For the text-containing cell, return its midpoint in (X, Y) coordinate format. 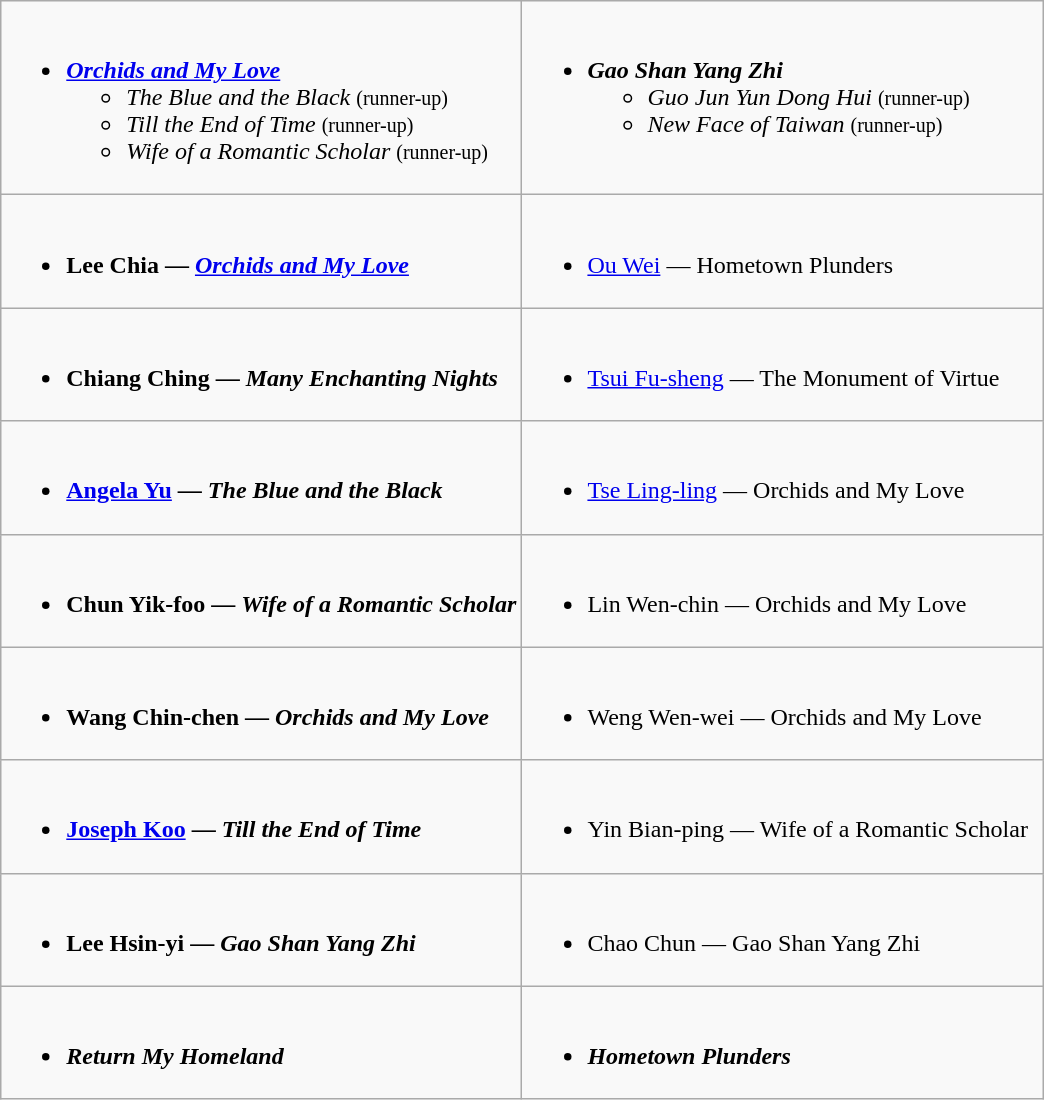
Tsui Fu-sheng — The Monument of Virtue (782, 364)
Return My Homeland (262, 1042)
Angela Yu — The Blue and the Black (262, 478)
Weng Wen-wei — Orchids and My Love (782, 704)
Chao Chun — Gao Shan Yang Zhi (782, 930)
Hometown Plunders (782, 1042)
Chiang Ching — Many Enchanting Nights (262, 364)
Lee Hsin-yi — Gao Shan Yang Zhi (262, 930)
Yin Bian-ping — Wife of a Romantic Scholar (782, 816)
Chun Yik-foo — Wife of a Romantic Scholar (262, 590)
Lin Wen-chin — Orchids and My Love (782, 590)
Lee Chia — Orchids and My Love (262, 252)
Wang Chin-chen — Orchids and My Love (262, 704)
Tse Ling-ling — Orchids and My Love (782, 478)
Orchids and My LoveThe Blue and the Black (runner-up)Till the End of Time (runner-up)Wife of a Romantic Scholar (runner-up) (262, 98)
Joseph Koo — Till the End of Time (262, 816)
Gao Shan Yang ZhiGuo Jun Yun Dong Hui (runner-up)New Face of Taiwan (runner-up) (782, 98)
Ou Wei — Hometown Plunders (782, 252)
